Provide the [X, Y] coordinate of the cell's center where the given text is located.  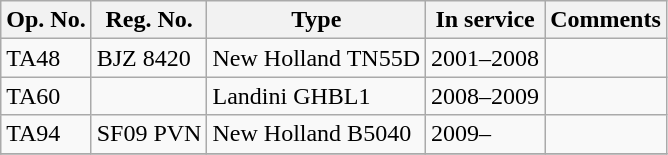
2008–2009 [486, 96]
TA60 [46, 96]
2001–2008 [486, 58]
2009– [486, 134]
TA48 [46, 58]
In service [486, 20]
New Holland TN55D [316, 58]
BJZ 8420 [149, 58]
Landini GHBL1 [316, 96]
TA94 [46, 134]
New Holland B5040 [316, 134]
Op. No. [46, 20]
SF09 PVN [149, 134]
Comments [606, 20]
Type [316, 20]
Reg. No. [149, 20]
